Determine the (x, y) coordinate at the center of the cell enclosing the given text.  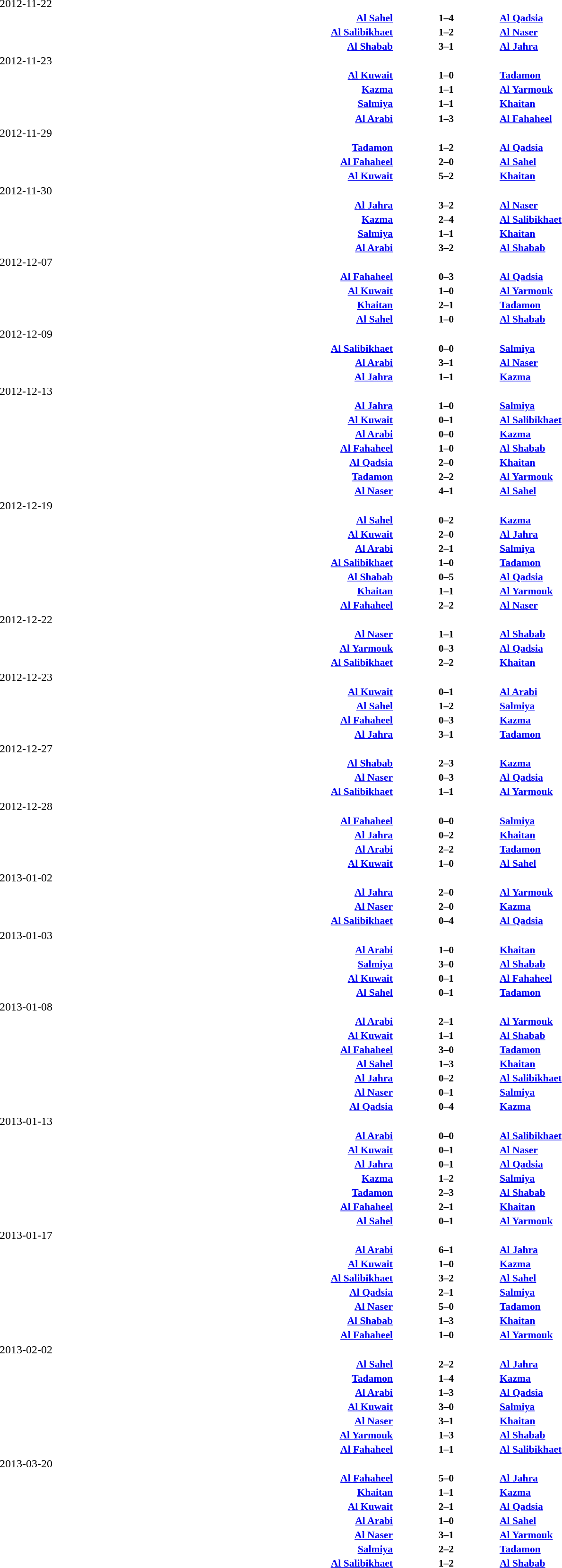
0–5 (446, 577)
4–1 (446, 491)
5–2 (446, 176)
6–1 (446, 1250)
2–4 (446, 219)
